Determine the (x, y) coordinate at the center of the cell enclosing the given text.  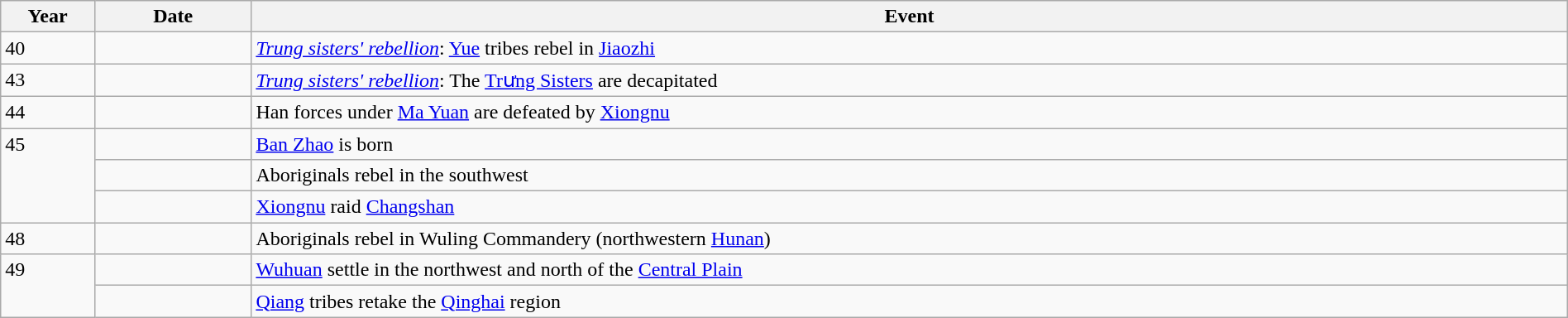
Trung sisters' rebellion: Yue tribes rebel in Jiaozhi (910, 48)
Aboriginals rebel in the southwest (910, 176)
49 (48, 286)
44 (48, 112)
40 (48, 48)
Trung sisters' rebellion: The Trưng Sisters are decapitated (910, 80)
Han forces under Ma Yuan are defeated by Xiongnu (910, 112)
Event (910, 17)
Wuhuan settle in the northwest and north of the Central Plain (910, 270)
Aboriginals rebel in Wuling Commandery (northwestern Hunan) (910, 238)
Qiang tribes retake the Qinghai region (910, 301)
Date (172, 17)
45 (48, 175)
Year (48, 17)
Ban Zhao is born (910, 143)
48 (48, 238)
43 (48, 80)
Xiongnu raid Changshan (910, 207)
